Locate the cell with the specified text and output its (x, y) center coordinate. 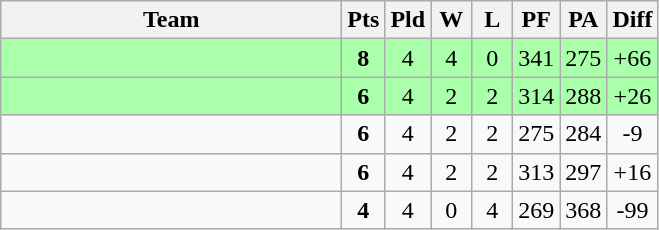
Pts (364, 20)
297 (584, 172)
341 (536, 58)
368 (584, 210)
-99 (632, 210)
284 (584, 134)
-9 (632, 134)
W (452, 20)
288 (584, 96)
Diff (632, 20)
Team (172, 20)
+26 (632, 96)
313 (536, 172)
8 (364, 58)
314 (536, 96)
PF (536, 20)
+66 (632, 58)
PA (584, 20)
L (492, 20)
Pld (408, 20)
269 (536, 210)
+16 (632, 172)
